Extract the [X, Y] coordinate from the center of the cell holding the provided text.  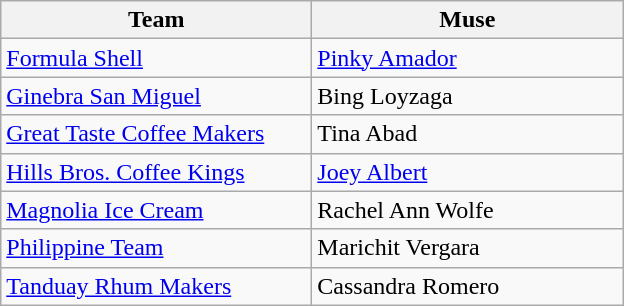
Great Taste Coffee Makers [156, 134]
Team [156, 20]
Marichit Vergara [468, 248]
Magnolia Ice Cream [156, 210]
Cassandra Romero [468, 286]
Tina Abad [468, 134]
Bing Loyzaga [468, 96]
Ginebra San Miguel [156, 96]
Tanduay Rhum Makers [156, 286]
Rachel Ann Wolfe [468, 210]
Muse [468, 20]
Philippine Team [156, 248]
Pinky Amador [468, 58]
Formula Shell [156, 58]
Joey Albert [468, 172]
Hills Bros. Coffee Kings [156, 172]
